Locate the cell with the specified text and output its (x, y) center coordinate. 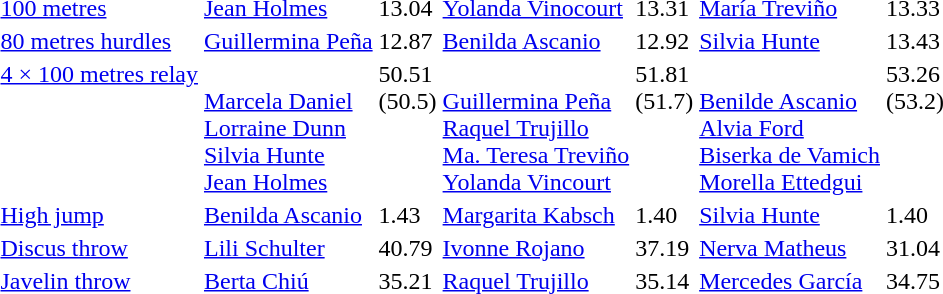
51.81(51.7) (664, 128)
1.43 (408, 215)
Guillermina Peña Raquel Trujillo Ma. Teresa Treviño Yolanda Vincourt (536, 128)
Lili Schulter (288, 248)
Benilde Ascanio Alvia Ford Biserka de Vamich Morella Ettedgui (790, 128)
Guillermina Peña (288, 41)
Marcela Daniel Lorraine Dunn Silvia Hunte Jean Holmes (288, 128)
40.79 (408, 248)
12.92 (664, 41)
Ivonne Rojano (536, 248)
Nerva Matheus (790, 248)
37.19 (664, 248)
50.51(50.5) (408, 128)
1.40 (664, 215)
12.87 (408, 41)
Margarita Kabsch (536, 215)
